Provide the (x, y) coordinate of the cell's center where the given text is located.  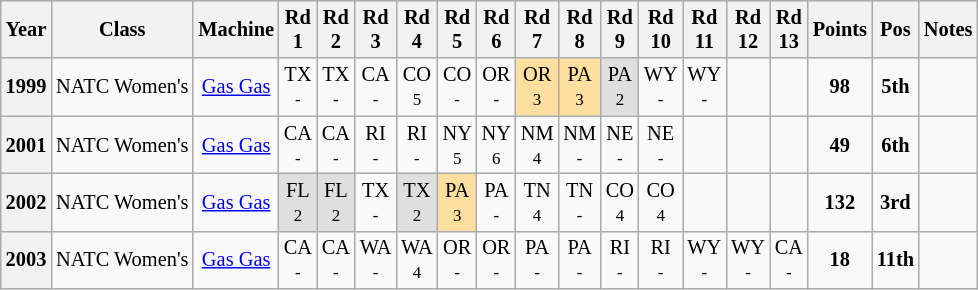
1999 (26, 87)
2003 (26, 260)
Rd11 (705, 29)
NM4 (538, 145)
Class (122, 29)
CO- (458, 87)
TX2 (416, 202)
Rd9 (620, 29)
Machine (236, 29)
Points (840, 29)
TN- (580, 202)
6th (896, 145)
WA- (376, 260)
98 (840, 87)
11th (896, 260)
Rd12 (748, 29)
TN4 (538, 202)
2001 (26, 145)
Rd7 (538, 29)
NY5 (458, 145)
Rd6 (496, 29)
Rd10 (661, 29)
3rd (896, 202)
NM- (580, 145)
Rd8 (580, 29)
Rd2 (336, 29)
NY6 (496, 145)
2002 (26, 202)
PA2 (620, 87)
Rd4 (416, 29)
Rd13 (789, 29)
Rd1 (298, 29)
CO5 (416, 87)
OR3 (538, 87)
5th (896, 87)
WA4 (416, 260)
49 (840, 145)
Notes (948, 29)
Pos (896, 29)
18 (840, 260)
Rd5 (458, 29)
Rd3 (376, 29)
132 (840, 202)
Year (26, 29)
